Provide the [X, Y] coordinate of the cell's center where the given text is located.  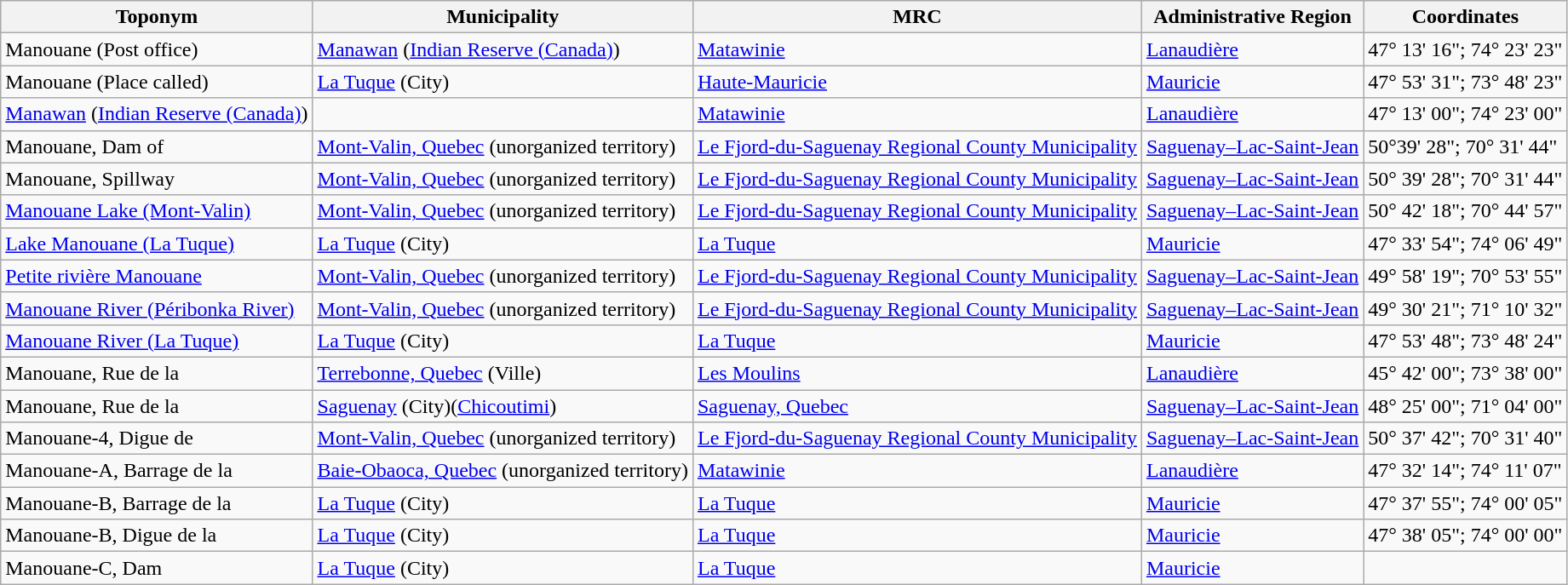
Les Moulins [916, 373]
Coordinates [1465, 17]
48° 25' 00"; 71° 04' 00" [1465, 406]
50° 42' 18"; 70° 44' 57" [1465, 211]
Manouane-B, Barrage de la [157, 503]
49° 58' 19"; 70° 53' 55" [1465, 276]
Manouane, Spillway [157, 179]
Baie-Obaoca, Quebec (unorganized territory) [503, 471]
49° 30' 21"; 71° 10' 32" [1465, 308]
Terrebonne, Quebec (Ville) [503, 373]
Toponym [157, 17]
MRC [916, 17]
47° 32' 14"; 74° 11' 07" [1465, 471]
47° 13' 16"; 74° 23' 23" [1465, 49]
Petite rivière Manouane [157, 276]
Municipality [503, 17]
Haute-Mauricie [916, 82]
Manouane (Post office) [157, 49]
50°39' 28"; 70° 31' 44" [1465, 146]
Saguenay, Quebec [916, 406]
47° 53' 31"; 73° 48' 23" [1465, 82]
47° 37' 55"; 74° 00' 05" [1465, 503]
Manouane-A, Barrage de la [157, 471]
Manouane-B, Digue de la [157, 536]
45° 42' 00"; 73° 38' 00" [1465, 373]
50° 39' 28"; 70° 31' 44" [1465, 179]
Manouane Lake (Mont-Valin) [157, 211]
47° 13' 00"; 74° 23' 00" [1465, 114]
Manouane, Dam of [157, 146]
Saguenay (City)(Chicoutimi) [503, 406]
Manouane (Place called) [157, 82]
50° 37' 42"; 70° 31' 40" [1465, 439]
Manouane-4, Digue de [157, 439]
Administrative Region [1252, 17]
Manouane River (Péribonka River) [157, 308]
47° 33' 54"; 74° 06' 49" [1465, 244]
Manouane River (La Tuque) [157, 341]
Manouane-C, Dam [157, 568]
47° 38' 05"; 74° 00' 00" [1465, 536]
47° 53' 48"; 73° 48' 24" [1465, 341]
Lake Manouane (La Tuque) [157, 244]
